Find where the given text appears and provide that cell's center as [x, y] coordinate. 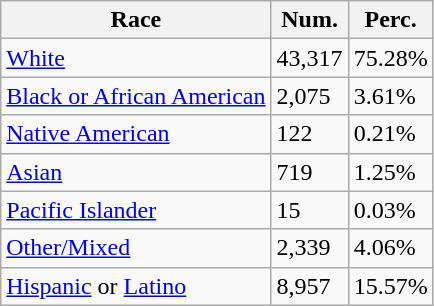
Num. [310, 20]
8,957 [310, 286]
Asian [136, 172]
0.21% [390, 134]
Black or African American [136, 96]
Race [136, 20]
43,317 [310, 58]
Native American [136, 134]
15.57% [390, 286]
1.25% [390, 172]
Other/Mixed [136, 248]
15 [310, 210]
0.03% [390, 210]
3.61% [390, 96]
2,339 [310, 248]
719 [310, 172]
4.06% [390, 248]
122 [310, 134]
White [136, 58]
Hispanic or Latino [136, 286]
2,075 [310, 96]
75.28% [390, 58]
Pacific Islander [136, 210]
Perc. [390, 20]
